Find where the given text appears and provide that cell's center as (x, y) coordinate. 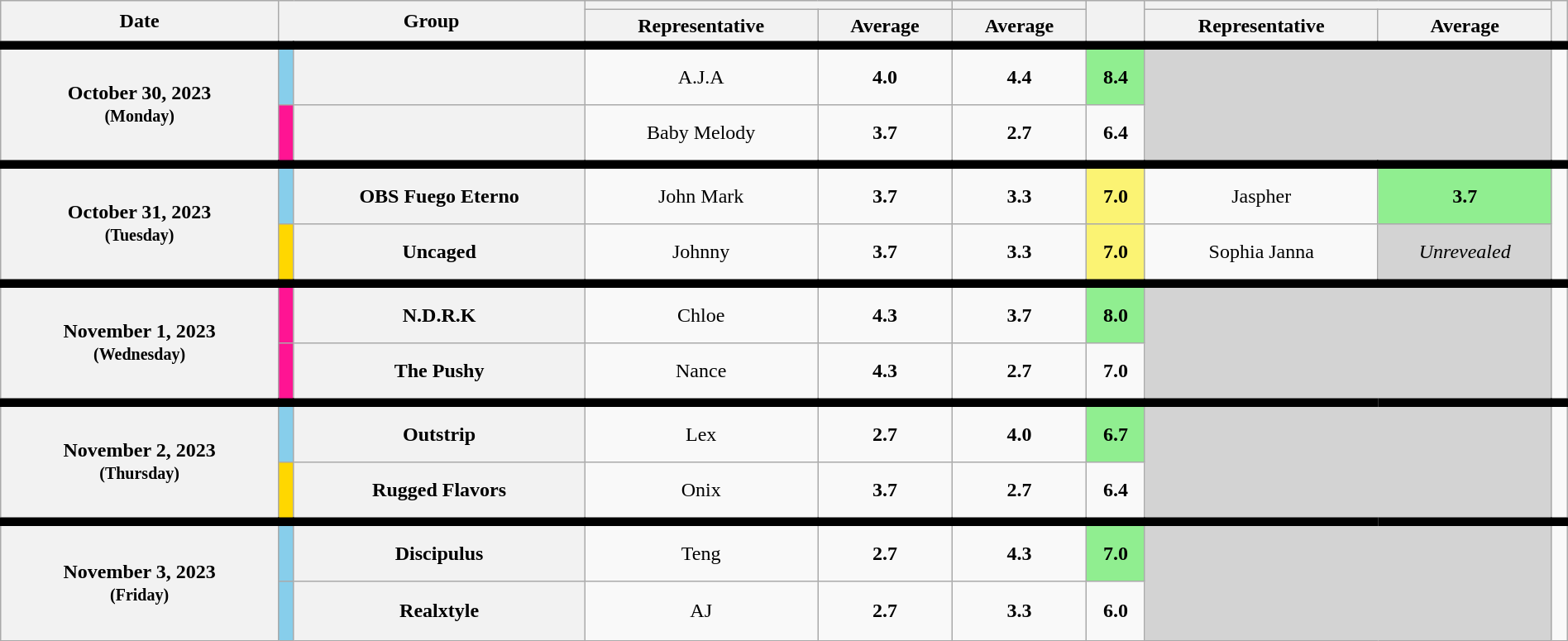
Onix (701, 491)
8.0 (1116, 313)
The Pushy (438, 372)
A.J.A (701, 74)
OBS Fuego Eterno (438, 194)
Outstrip (438, 432)
Group (431, 23)
October 31, 2023(Tuesday) (140, 223)
Baby Melody (701, 134)
November 1, 2023(Wednesday) (140, 342)
8.4 (1116, 74)
Jaspher (1261, 194)
Uncaged (438, 253)
Chloe (701, 313)
November 3, 2023(Friday) (140, 581)
Discipulus (438, 551)
Nance (701, 372)
N.D.R.K (438, 313)
Sophia Janna (1261, 253)
4.4 (1019, 74)
Realxtyle (438, 610)
October 30, 2023(Monday) (140, 104)
John Mark (701, 194)
6.7 (1116, 432)
Lex (701, 432)
Rugged Flavors (438, 491)
Teng (701, 551)
November 2, 2023(Thursday) (140, 462)
AJ (701, 610)
Unrevealed (1465, 253)
Date (140, 23)
Johnny (701, 253)
6.0 (1116, 610)
